Determine the (x, y) coordinate at the center of the cell enclosing the given text.  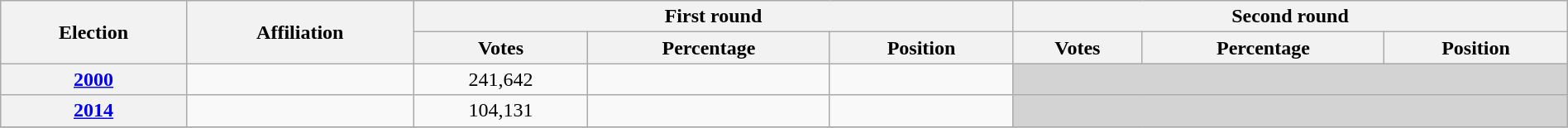
Affiliation (299, 32)
241,642 (500, 79)
2014 (94, 111)
2000 (94, 79)
First round (713, 17)
Election (94, 32)
Second round (1290, 17)
104,131 (500, 111)
